Pinpoint the cell where the given text exists, returning its [X, Y] midpoint coordinate. 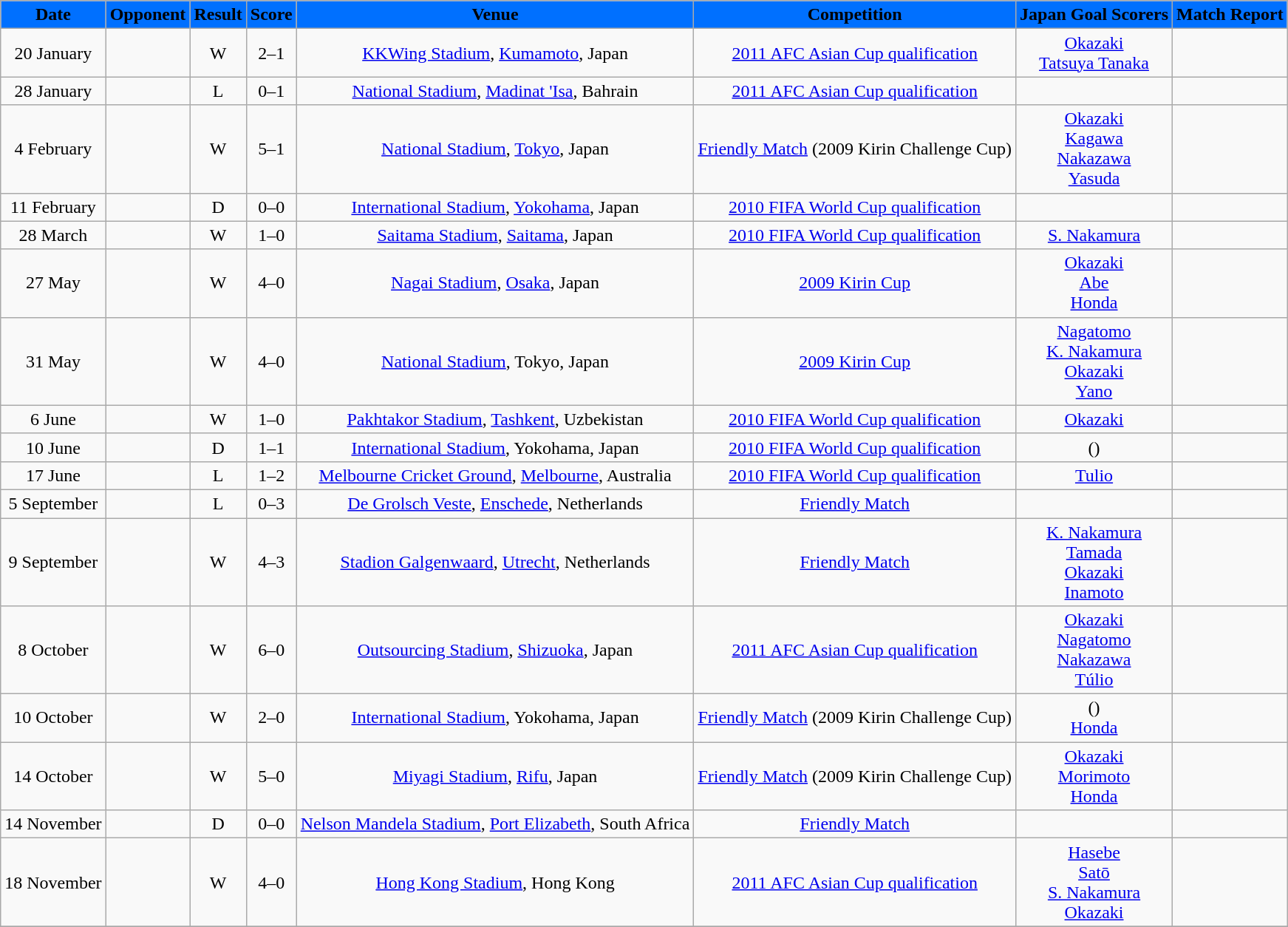
5 September [53, 503]
10 June [53, 447]
National Stadium, Madinat 'Isa, Bahrain [495, 91]
4 February [53, 149]
6 June [53, 419]
Okazaki Morimoto Honda [1094, 776]
KKWing Stadium, Kumamoto, Japan [495, 53]
0–3 [271, 503]
10 October [53, 719]
14 November [53, 824]
Outsourcing Stadium, Shizuoka, Japan [495, 651]
Nagai Stadium, Osaka, Japan [495, 283]
Hong Kong Stadium, Hong Kong [495, 883]
4–3 [271, 562]
28 March [53, 235]
0–1 [271, 91]
Okazaki [1094, 419]
11 February [53, 207]
Match Report [1230, 15]
Okazaki Nagatomo Nakazawa Túlio [1094, 651]
1–2 [271, 475]
De Grolsch Veste, Enschede, Netherlands [495, 503]
Pakhtakor Stadium, Tashkent, Uzbekistan [495, 419]
2–1 [271, 53]
S. Nakamura [1094, 235]
8 October [53, 651]
Date [53, 15]
()Honda [1094, 719]
Okazaki Abe Honda [1094, 283]
14 October [53, 776]
28 January [53, 91]
Okazaki Tatsuya Tanaka [1094, 53]
20 January [53, 53]
6–0 [271, 651]
17 June [53, 475]
Opponent [148, 15]
Hasebe Satō S. Nakamura Okazaki [1094, 883]
Competition [855, 15]
Venue [495, 15]
5–1 [271, 149]
Japan Goal Scorers [1094, 15]
K. Nakamura Tamada Okazaki Inamoto [1094, 562]
Okazaki Kagawa Nakazawa Yasuda [1094, 149]
Result [218, 15]
Melbourne Cricket Ground, Melbourne, Australia [495, 475]
9 September [53, 562]
Score [271, 15]
Tulio [1094, 475]
18 November [53, 883]
() [1094, 447]
5–0 [271, 776]
27 May [53, 283]
Nagatomo K. Nakamura Okazaki Yano [1094, 361]
31 May [53, 361]
2–0 [271, 719]
Stadion Galgenwaard, Utrecht, Netherlands [495, 562]
Nelson Mandela Stadium, Port Elizabeth, South Africa [495, 824]
1–1 [271, 447]
Saitama Stadium, Saitama, Japan [495, 235]
Miyagi Stadium, Rifu, Japan [495, 776]
